Pinpoint the cell where the given text exists, returning its (X, Y) midpoint coordinate. 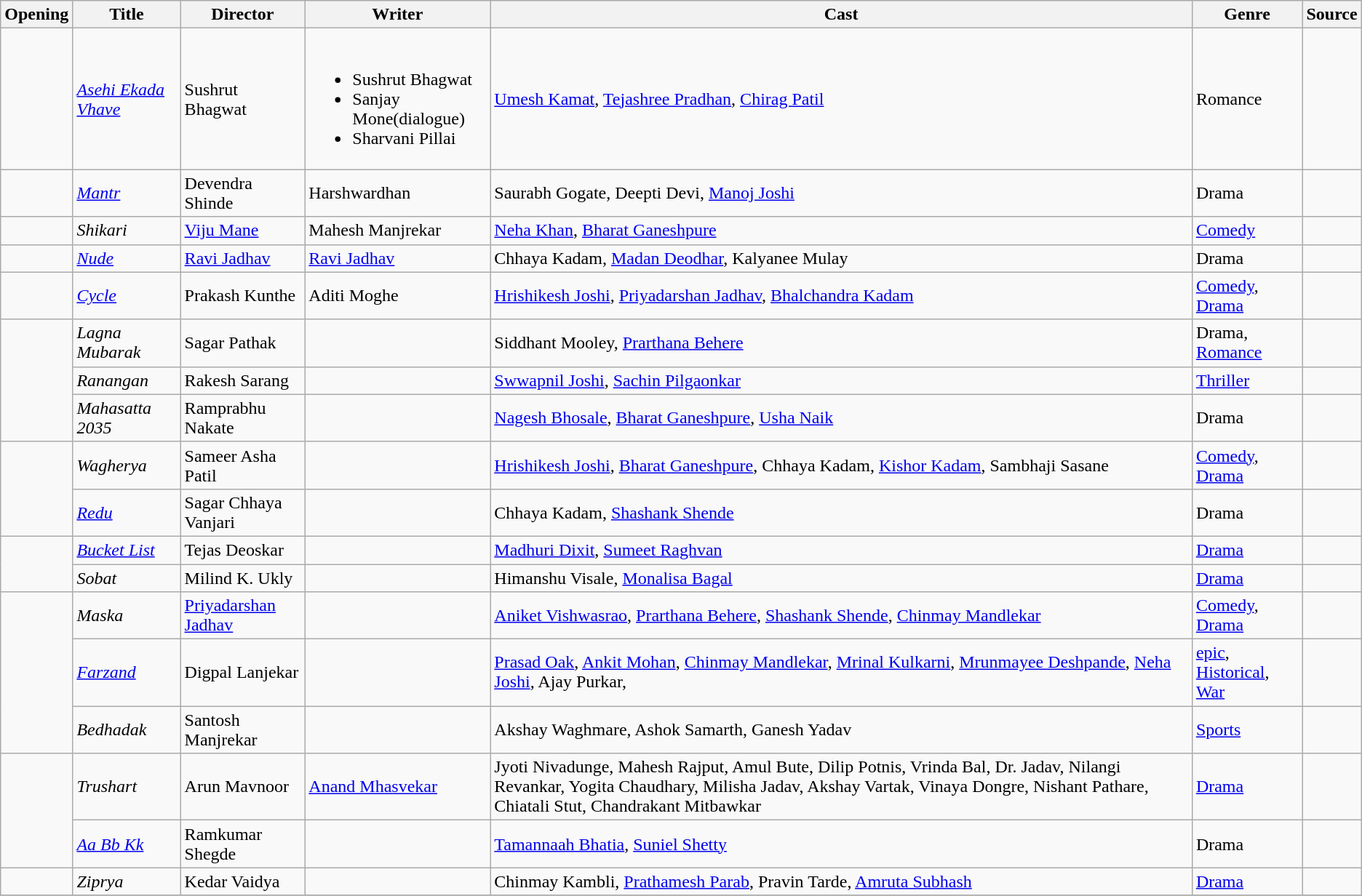
Bucket List (127, 550)
Sports (1247, 730)
Himanshu Visale, Monalisa Bagal (841, 578)
Asehi Ekada Vhave (127, 99)
epic, Historical, War (1247, 673)
Devendra Shinde (243, 193)
Kedar Vaidya (243, 881)
Ziprya (127, 881)
Nagesh Bhosale, Bharat Ganeshpure, Usha Naik (841, 417)
Prakash Kunthe (243, 295)
Milind K. Ukly (243, 578)
Ramkumar Shegde (243, 844)
Aa Bb Kk (127, 844)
Sushrut Bhagwat (243, 99)
Bedhadak (127, 730)
Comedy (1247, 231)
Title (127, 15)
Neha Khan, Bharat Ganeshpure (841, 231)
Shikari (127, 231)
Writer (397, 15)
Director (243, 15)
Sagar Chhaya Vanjari (243, 512)
Ranangan (127, 380)
Akshay Waghmare, Ashok Samarth, Ganesh Yadav (841, 730)
Umesh Kamat, Tejashree Pradhan, Chirag Patil (841, 99)
Nude (127, 258)
Sushrut BhagwatSanjay Mone(dialogue)Sharvani Pillai (397, 99)
Romance (1247, 99)
Maska (127, 615)
Santosh Manjrekar (243, 730)
Opening (36, 15)
Prasad Oak, Ankit Mohan, Chinmay Mandlekar, Mrinal Kulkarni, Mrunmayee Deshpande, Neha Joshi, Ajay Purkar, (841, 673)
Chhaya Kadam, Shashank Shende (841, 512)
Swwapnil Joshi, Sachin Pilgaonkar (841, 380)
Farzand (127, 673)
Siddhant Mooley, Prarthana Behere (841, 343)
Trushart (127, 787)
Sobat (127, 578)
Thriller (1247, 380)
Sagar Pathak (243, 343)
Aniket Vishwasrao, Prarthana Behere, Shashank Shende, Chinmay Mandlekar (841, 615)
Saurabh Gogate, Deepti Devi, Manoj Joshi (841, 193)
Digpal Lanjekar (243, 673)
Source (1331, 15)
Mantr (127, 193)
Drama, Romance (1247, 343)
Genre (1247, 15)
Cast (841, 15)
Redu (127, 512)
Chinmay Kambli, Prathamesh Parab, Pravin Tarde, Amruta Subhash (841, 881)
Ramprabhu Nakate (243, 417)
Anand Mhasvekar (397, 787)
Cycle (127, 295)
Madhuri Dixit, Sumeet Raghvan (841, 550)
Mahesh Manjrekar (397, 231)
Tejas Deoskar (243, 550)
Hrishikesh Joshi, Bharat Ganeshpure, Chhaya Kadam, Kishor Kadam, Sambhaji Sasane (841, 465)
Hrishikesh Joshi, Priyadarshan Jadhav, Bhalchandra Kadam (841, 295)
Aditi Moghe (397, 295)
Arun Mavnoor (243, 787)
Viju Mane (243, 231)
Harshwardhan (397, 193)
Mahasatta 2035 (127, 417)
Wagherya (127, 465)
Priyadarshan Jadhav (243, 615)
Sameer Asha Patil (243, 465)
Rakesh Sarang (243, 380)
Tamannaah Bhatia, Suniel Shetty (841, 844)
Lagna Mubarak (127, 343)
Chhaya Kadam, Madan Deodhar, Kalyanee Mulay (841, 258)
